Provide the (X, Y) coordinate of the cell's center where the given text is located.  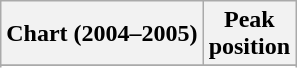
Peakposition (249, 34)
Chart (2004–2005) (102, 34)
